Locate the cell with the specified text and output its [X, Y] center coordinate. 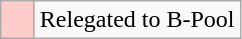
Relegated to B-Pool [137, 20]
